Detect which cell encompasses the target text, then output its (x, y) center coordinate. 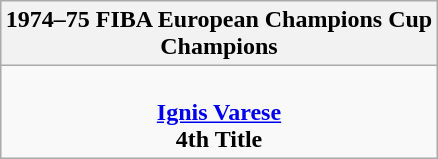
1974–75 FIBA European Champions CupChampions (218, 34)
Ignis Varese 4th Title (218, 112)
